Return [x, y] of the center of cell containing provided text 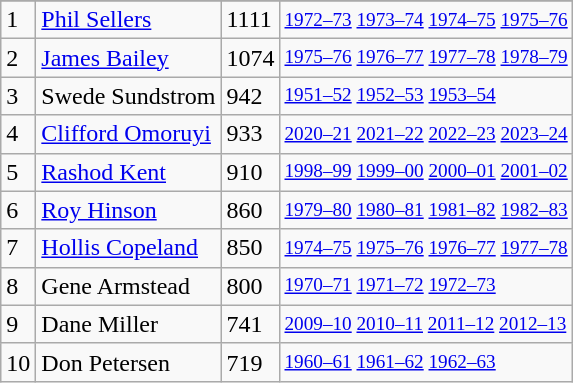
1951–52 1952–53 1953–54 [426, 96]
6 [18, 210]
1998–99 1999–00 2000–01 2001–02 [426, 172]
Swede Sundstrom [128, 96]
Hollis Copeland [128, 248]
1970–71 1971–72 1972–73 [426, 286]
1 [18, 20]
800 [250, 286]
8 [18, 286]
2 [18, 58]
Dane Miller [128, 324]
4 [18, 134]
Don Petersen [128, 362]
Gene Armstead [128, 286]
719 [250, 362]
1960–61 1961–62 1962–63 [426, 362]
Phil Sellers [128, 20]
910 [250, 172]
Rashod Kent [128, 172]
850 [250, 248]
5 [18, 172]
7 [18, 248]
1111 [250, 20]
1972–73 1973–74 1974–75 1975–76 [426, 20]
933 [250, 134]
1979–80 1980–81 1981–82 1982–83 [426, 210]
Clifford Omoruyi [128, 134]
3 [18, 96]
10 [18, 362]
James Bailey [128, 58]
1974–75 1975–76 1976–77 1977–78 [426, 248]
741 [250, 324]
2020–21 2021–22 2022–23 2023–24 [426, 134]
2009–10 2010–11 2011–12 2012–13 [426, 324]
9 [18, 324]
860 [250, 210]
1975–76 1976–77 1977–78 1978–79 [426, 58]
1074 [250, 58]
942 [250, 96]
Roy Hinson [128, 210]
